Search for the cell housing the specified text and yield its [X, Y] center coordinate. 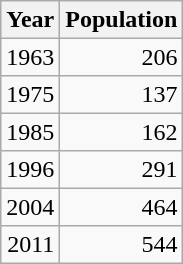
1985 [30, 132]
137 [122, 94]
162 [122, 132]
2004 [30, 206]
544 [122, 244]
2011 [30, 244]
1996 [30, 170]
1963 [30, 56]
1975 [30, 94]
Year [30, 20]
Population [122, 20]
206 [122, 56]
291 [122, 170]
464 [122, 206]
